Search for the cell housing the specified text and yield its [x, y] center coordinate. 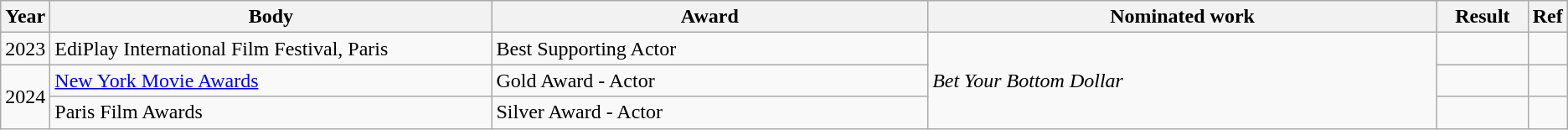
2023 [25, 49]
Nominated work [1183, 17]
Gold Award - Actor [710, 81]
Result [1483, 17]
EdiPlay International Film Festival, Paris [271, 49]
Award [710, 17]
Paris Film Awards [271, 112]
New York Movie Awards [271, 81]
Body [271, 17]
Silver Award - Actor [710, 112]
Bet Your Bottom Dollar [1183, 81]
2024 [25, 96]
Best Supporting Actor [710, 49]
Year [25, 17]
Ref [1548, 17]
